From the cell containing the given text, extract its center point as [x, y] coordinate. 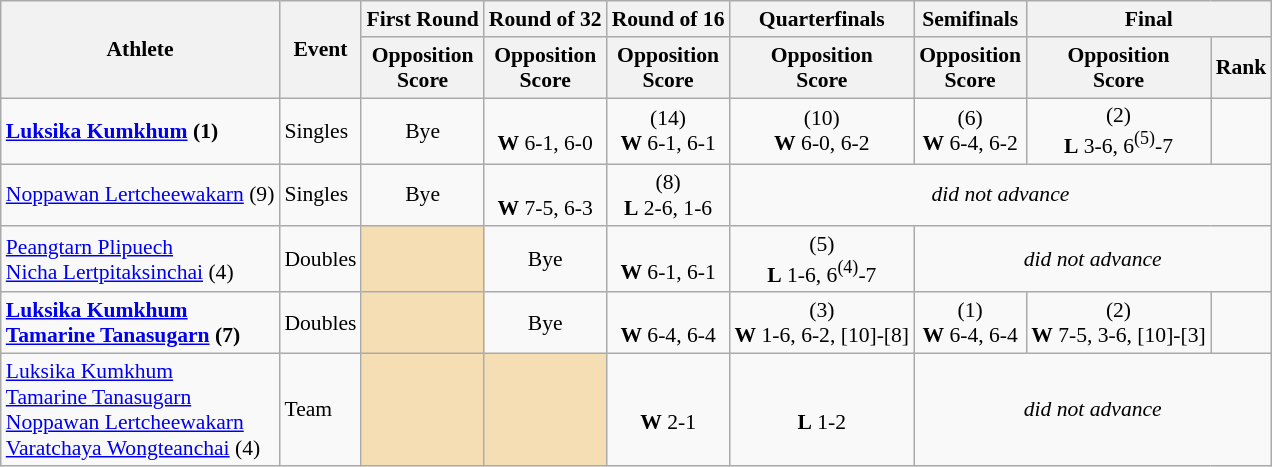
Peangtarn Plipuech Nicha Lertpitaksinchai (4) [140, 260]
(2) W 7-5, 3-6, [10]-[3] [1118, 324]
W 2-1 [668, 410]
Athlete [140, 50]
(6) W 6-4, 6-2 [970, 132]
(1) W 6-4, 6-4 [970, 324]
Semifinals [970, 19]
W 6-1, 6-1 [668, 260]
Luksika Kumkhum (1) [140, 132]
L 1-2 [822, 410]
Round of 32 [546, 19]
Luksika KumkhumTamarine TanasugarnNoppawan LertcheewakarnVaratchaya Wongteanchai (4) [140, 410]
(3) W 1-6, 6-2, [10]-[8] [822, 324]
Final [1148, 19]
Noppawan Lertcheewakarn (9) [140, 196]
Round of 16 [668, 19]
W 6-1, 6-0 [546, 132]
(2) L 3-6, 6(5)-7 [1118, 132]
(8) L 2-6, 1-6 [668, 196]
Quarterfinals [822, 19]
Team [320, 410]
(5) L 1-6, 6(4)-7 [822, 260]
(14) W 6-1, 6-1 [668, 132]
W 6-4, 6-4 [668, 324]
First Round [422, 19]
Rank [1242, 68]
Luksika KumkhumTamarine Tanasugarn (7) [140, 324]
(10) W 6-0, 6-2 [822, 132]
Event [320, 50]
W 7-5, 6-3 [546, 196]
